Detect which cell encompasses the target text, then output its (x, y) center coordinate. 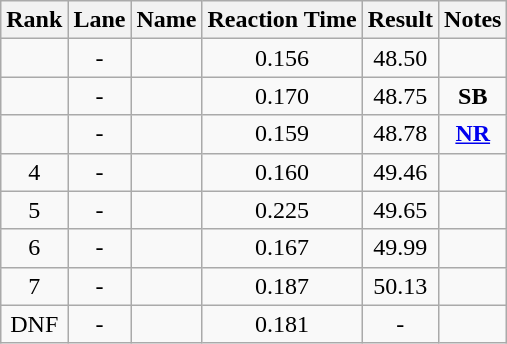
49.46 (400, 172)
0.181 (282, 324)
Result (400, 20)
49.65 (400, 210)
NR (473, 134)
SB (473, 96)
Rank (34, 20)
0.167 (282, 248)
Name (166, 20)
7 (34, 286)
0.187 (282, 286)
Lane (100, 20)
48.75 (400, 96)
DNF (34, 324)
49.99 (400, 248)
0.159 (282, 134)
50.13 (400, 286)
48.78 (400, 134)
0.156 (282, 58)
6 (34, 248)
4 (34, 172)
0.160 (282, 172)
Notes (473, 20)
48.50 (400, 58)
Reaction Time (282, 20)
0.225 (282, 210)
5 (34, 210)
0.170 (282, 96)
